Capture the cell that displays the provided text and extract its (x, y) central coordinate. 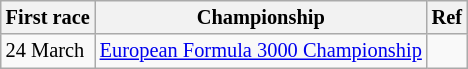
European Formula 3000 Championship (261, 51)
Ref (447, 17)
First race (48, 17)
Championship (261, 17)
24 March (48, 51)
